Identify which cell holds the provided text, then report its (x, y) central coordinate. 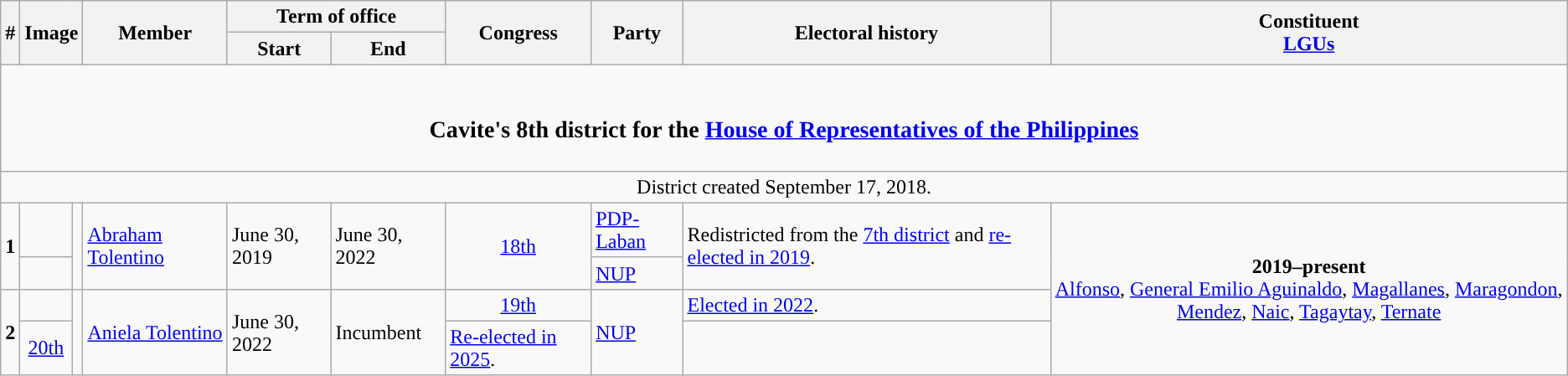
Start (278, 49)
ConstituentLGUs (1308, 33)
Term of office (336, 17)
District created September 17, 2018. (784, 187)
Elected in 2022. (866, 305)
# (10, 33)
Incumbent (389, 332)
Abraham Tolentino (156, 246)
Re-elected in 2025. (518, 348)
1 (10, 246)
June 30, 2019 (278, 246)
PDP-Laban (637, 229)
Congress (518, 33)
Electoral history (866, 33)
2 (10, 332)
20th (46, 348)
18th (518, 246)
Redistricted from the 7th district and re-elected in 2019. (866, 246)
Aniela Tolentino (156, 332)
Member (156, 33)
Image (52, 33)
Party (637, 33)
2019–presentAlfonso, General Emilio Aguinaldo, Magallanes, Maragondon, Mendez, Naic, Tagaytay, Ternate (1308, 289)
Cavite's 8th district for the House of Representatives of the Philippines (784, 117)
End (389, 49)
19th (518, 305)
